For the text-containing cell, return its midpoint in [x, y] coordinate format. 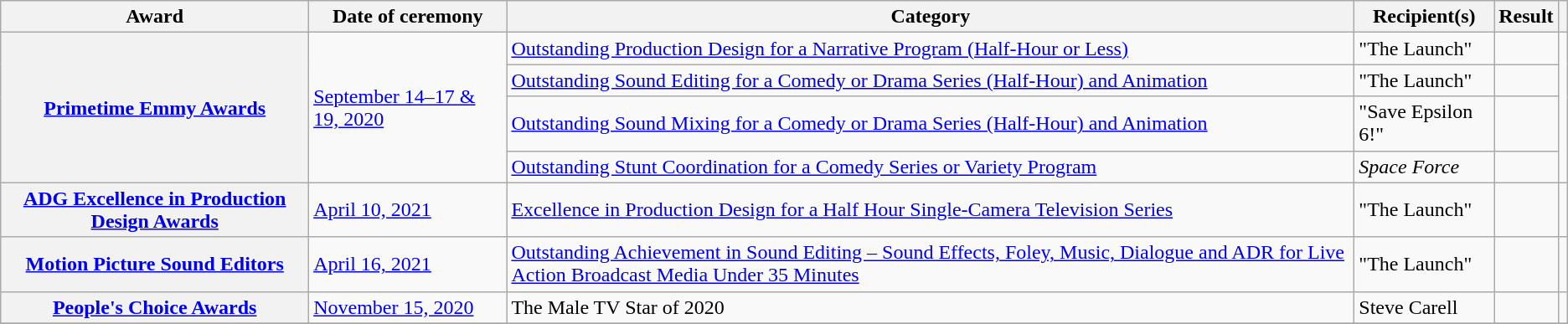
Date of ceremony [408, 17]
Category [931, 17]
Award [155, 17]
ADG Excellence in Production Design Awards [155, 209]
Outstanding Production Design for a Narrative Program (Half-Hour or Less) [931, 49]
Outstanding Sound Mixing for a Comedy or Drama Series (Half-Hour) and Animation [931, 124]
Outstanding Achievement in Sound Editing – Sound Effects, Foley, Music, Dialogue and ADR for Live Action Broadcast Media Under 35 Minutes [931, 265]
April 10, 2021 [408, 209]
"Save Epsilon 6!" [1424, 124]
November 15, 2020 [408, 307]
Primetime Emmy Awards [155, 107]
People's Choice Awards [155, 307]
The Male TV Star of 2020 [931, 307]
Recipient(s) [1424, 17]
Space Force [1424, 167]
September 14–17 & 19, 2020 [408, 107]
Steve Carell [1424, 307]
Result [1526, 17]
April 16, 2021 [408, 265]
Motion Picture Sound Editors [155, 265]
Outstanding Sound Editing for a Comedy or Drama Series (Half-Hour) and Animation [931, 80]
Excellence in Production Design for a Half Hour Single-Camera Television Series [931, 209]
Outstanding Stunt Coordination for a Comedy Series or Variety Program [931, 167]
